Locate the cell with the specified text and output its [x, y] center coordinate. 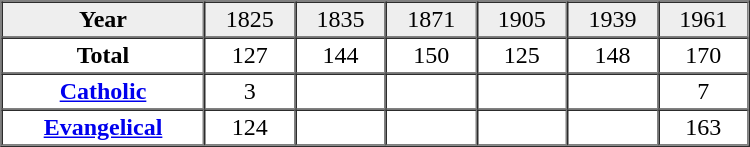
170 [704, 56]
124 [250, 128]
Evangelical [104, 128]
7 [704, 92]
144 [340, 56]
1871 [432, 20]
1825 [250, 20]
163 [704, 128]
3 [250, 92]
1939 [612, 20]
1905 [522, 20]
1835 [340, 20]
Total [104, 56]
125 [522, 56]
150 [432, 56]
148 [612, 56]
Catholic [104, 92]
Year [104, 20]
1961 [704, 20]
127 [250, 56]
